Return the (X, Y) coordinate for the center point of the cell that contains the specified text.  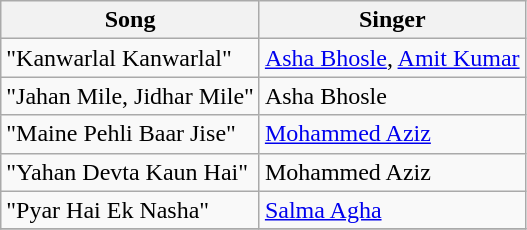
Asha Bhosle (392, 96)
Singer (392, 20)
"Kanwarlal Kanwarlal" (130, 58)
"Jahan Mile, Jidhar Mile" (130, 96)
Asha Bhosle, Amit Kumar (392, 58)
"Yahan Devta Kaun Hai" (130, 172)
Salma Agha (392, 210)
"Pyar Hai Ek Nasha" (130, 210)
Song (130, 20)
"Maine Pehli Baar Jise" (130, 134)
